Capture the cell that displays the provided text and extract its (x, y) central coordinate. 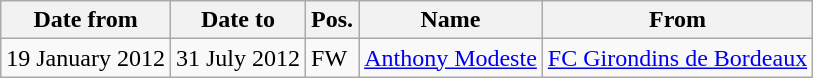
19 January 2012 (86, 58)
FW (332, 58)
Pos. (332, 20)
Anthony Modeste (451, 58)
Date from (86, 20)
FC Girondins de Bordeaux (677, 58)
From (677, 20)
Date to (238, 20)
Name (451, 20)
31 July 2012 (238, 58)
